Provide the [X, Y] coordinate of the cell's center where the given text is located.  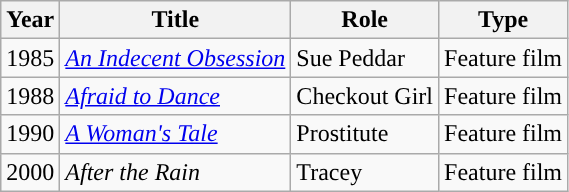
Sue Peddar [365, 58]
Type [504, 20]
1985 [30, 58]
An Indecent Obsession [176, 58]
Year [30, 20]
Prostitute [365, 134]
A Woman's Tale [176, 134]
Checkout Girl [365, 96]
1988 [30, 96]
Title [176, 20]
After the Rain [176, 172]
1990 [30, 134]
Afraid to Dance [176, 96]
Role [365, 20]
2000 [30, 172]
Tracey [365, 172]
